Locate the cell with the specified text and output its [x, y] center coordinate. 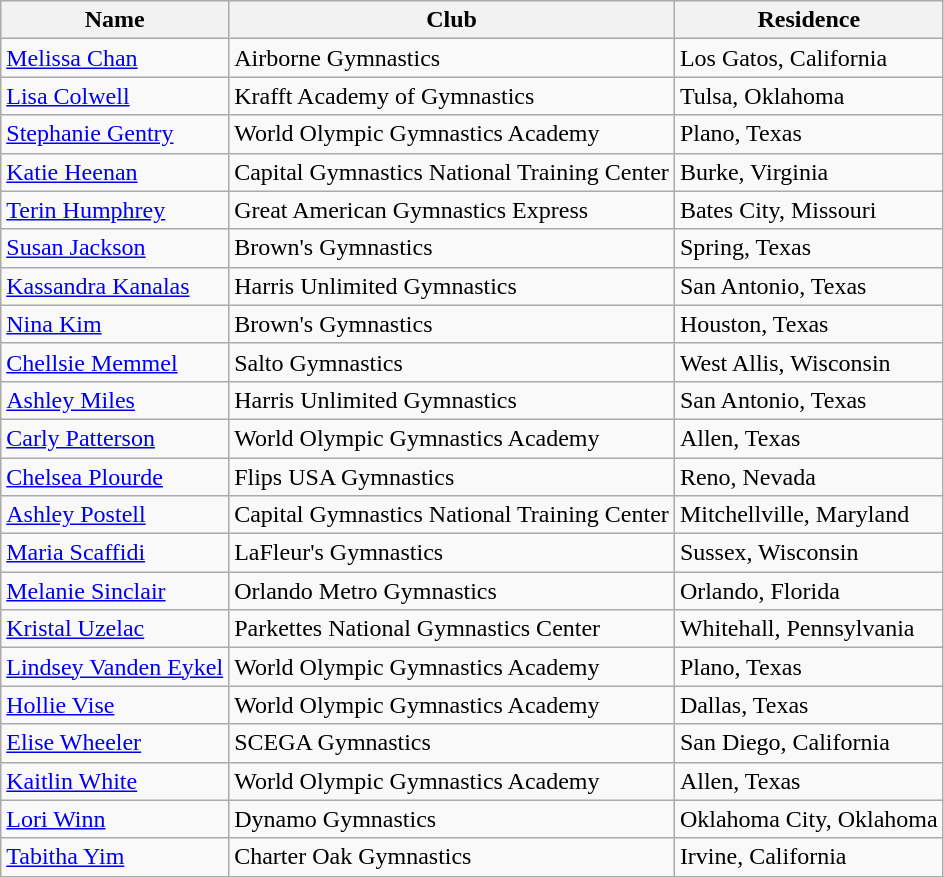
Salto Gymnastics [452, 362]
Whitehall, Pennsylvania [808, 629]
Club [452, 20]
Chellsie Memmel [115, 362]
Maria Scaffidi [115, 553]
Parkettes National Gymnastics Center [452, 629]
Flips USA Gymnastics [452, 477]
Houston, Texas [808, 324]
Great American Gymnastics Express [452, 210]
SCEGA Gymnastics [452, 743]
Terin Humphrey [115, 210]
Kaitlin White [115, 781]
Sussex, Wisconsin [808, 553]
Kassandra Kanalas [115, 286]
Susan Jackson [115, 248]
San Diego, California [808, 743]
Elise Wheeler [115, 743]
Bates City, Missouri [808, 210]
Burke, Virginia [808, 172]
Irvine, California [808, 857]
LaFleur's Gymnastics [452, 553]
Melanie Sinclair [115, 591]
Reno, Nevada [808, 477]
Chelsea Plourde [115, 477]
Carly Patterson [115, 438]
Nina Kim [115, 324]
Hollie Vise [115, 705]
Lindsey Vanden Eykel [115, 667]
Tabitha Yim [115, 857]
Krafft Academy of Gymnastics [452, 96]
Tulsa, Oklahoma [808, 96]
West Allis, Wisconsin [808, 362]
Airborne Gymnastics [452, 58]
Ashley Postell [115, 515]
Orlando, Florida [808, 591]
Melissa Chan [115, 58]
Stephanie Gentry [115, 134]
Residence [808, 20]
Orlando Metro Gymnastics [452, 591]
Katie Heenan [115, 172]
Kristal Uzelac [115, 629]
Dynamo Gymnastics [452, 819]
Mitchellville, Maryland [808, 515]
Los Gatos, California [808, 58]
Lori Winn [115, 819]
Spring, Texas [808, 248]
Ashley Miles [115, 400]
Lisa Colwell [115, 96]
Charter Oak Gymnastics [452, 857]
Oklahoma City, Oklahoma [808, 819]
Name [115, 20]
Dallas, Texas [808, 705]
